Locate the cell with the specified text and output its [x, y] center coordinate. 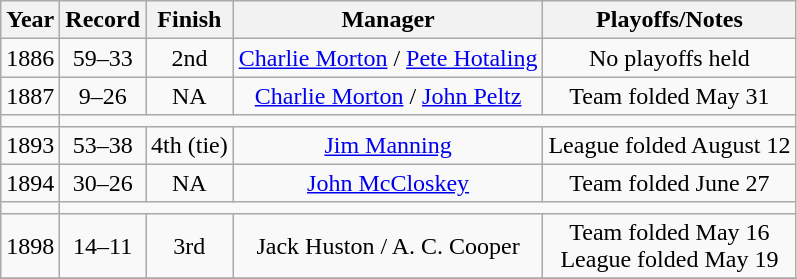
1893 [30, 145]
53–38 [103, 145]
9–26 [103, 96]
30–26 [103, 183]
59–33 [103, 58]
1887 [30, 96]
Jack Huston / A. C. Cooper [388, 246]
3rd [190, 246]
Charlie Morton / John Peltz [388, 96]
Year [30, 20]
Charlie Morton / Pete Hotaling [388, 58]
1894 [30, 183]
Finish [190, 20]
14–11 [103, 246]
Team folded May 16League folded May 19 [670, 246]
Team folded June 27 [670, 183]
1898 [30, 246]
4th (tie) [190, 145]
Jim Manning [388, 145]
1886 [30, 58]
Team folded May 31 [670, 96]
Manager [388, 20]
No playoffs held [670, 58]
Playoffs/Notes [670, 20]
2nd [190, 58]
John McCloskey [388, 183]
League folded August 12 [670, 145]
Record [103, 20]
